Output the [x, y] coordinate of the center of the cell containing the given text.  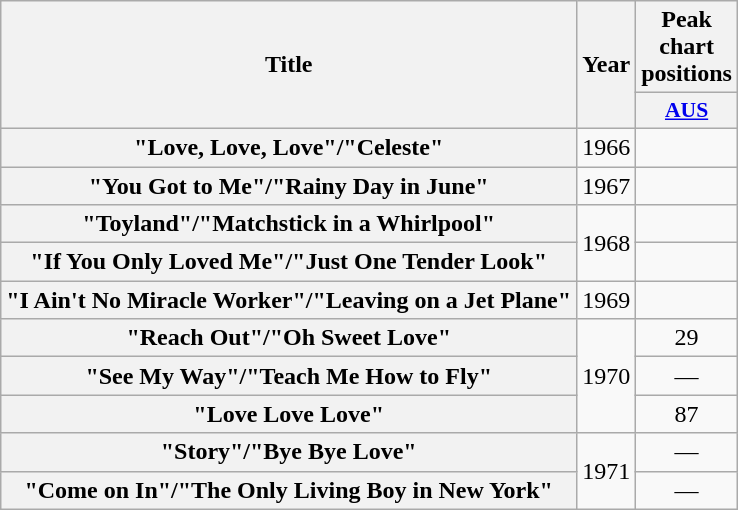
"If You Only Loved Me"/"Just One Tender Look" [289, 262]
"Love Love Love" [289, 414]
1967 [606, 185]
87 [687, 414]
Title [289, 65]
1966 [606, 147]
29 [687, 338]
"Toyland"/"Matchstick in a Whirlpool" [289, 224]
"Come on In"/"The Only Living Boy in New York" [289, 490]
1971 [606, 471]
1968 [606, 243]
"Reach Out"/"Oh Sweet Love" [289, 338]
1970 [606, 376]
1969 [606, 300]
"I Ain't No Miracle Worker"/"Leaving on a Jet Plane" [289, 300]
"Love, Love, Love"/"Celeste" [289, 147]
Year [606, 65]
"See My Way"/"Teach Me How to Fly" [289, 376]
AUS [687, 111]
"Story"/"Bye Bye Love" [289, 452]
Peak chart positions [687, 47]
"You Got to Me"/"Rainy Day in June" [289, 185]
